Extract the [X, Y] coordinate from the center of the cell holding the provided text.  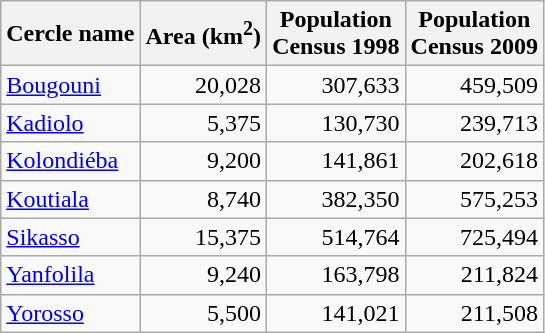
Area (km2) [204, 34]
Kadiolo [70, 123]
20,028 [204, 85]
Sikasso [70, 237]
725,494 [474, 237]
Cercle name [70, 34]
Yorosso [70, 313]
5,500 [204, 313]
141,861 [336, 161]
307,633 [336, 85]
9,240 [204, 275]
Koutiala [70, 199]
130,730 [336, 123]
163,798 [336, 275]
PopulationCensus 1998 [336, 34]
9,200 [204, 161]
PopulationCensus 2009 [474, 34]
141,021 [336, 313]
Kolondiéba [70, 161]
Yanfolila [70, 275]
239,713 [474, 123]
459,509 [474, 85]
211,824 [474, 275]
5,375 [204, 123]
514,764 [336, 237]
382,350 [336, 199]
15,375 [204, 237]
202,618 [474, 161]
Bougouni [70, 85]
575,253 [474, 199]
8,740 [204, 199]
211,508 [474, 313]
